Search for the cell housing the specified text and yield its (x, y) center coordinate. 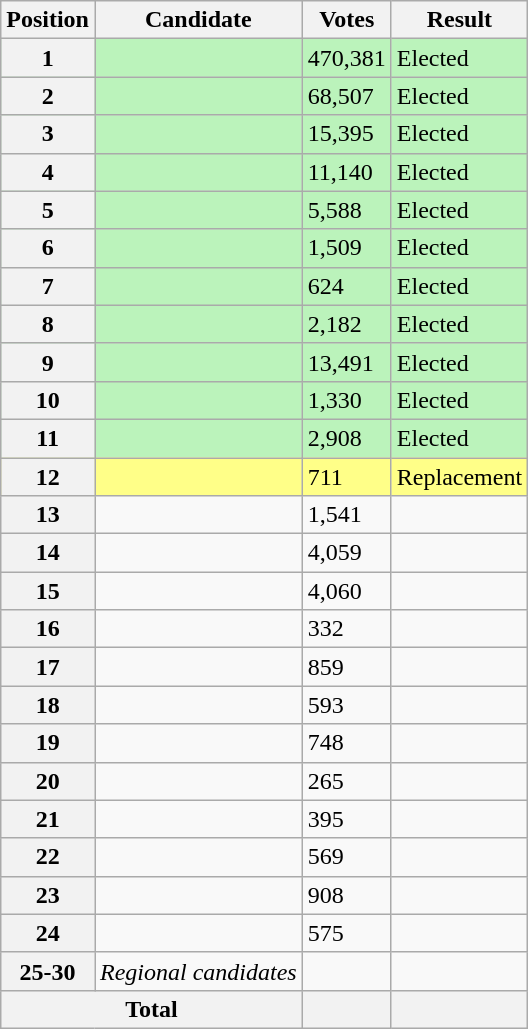
Replacement (459, 477)
9 (48, 362)
15,395 (346, 134)
Result (459, 20)
8 (48, 324)
19 (48, 743)
16 (48, 629)
575 (346, 933)
12 (48, 477)
569 (346, 857)
1,541 (346, 515)
13 (48, 515)
25-30 (48, 971)
265 (346, 781)
624 (346, 286)
15 (48, 591)
18 (48, 705)
470,381 (346, 58)
Votes (346, 20)
68,507 (346, 96)
24 (48, 933)
908 (346, 895)
11,140 (346, 172)
Candidate (198, 20)
4,059 (346, 553)
1,330 (346, 400)
13,491 (346, 362)
2 (48, 96)
20 (48, 781)
2,908 (346, 438)
Total (152, 1009)
17 (48, 667)
593 (346, 705)
11 (48, 438)
6 (48, 248)
3 (48, 134)
4,060 (346, 591)
7 (48, 286)
14 (48, 553)
395 (346, 819)
859 (346, 667)
711 (346, 477)
5,588 (346, 210)
21 (48, 819)
1 (48, 58)
748 (346, 743)
Position (48, 20)
2,182 (346, 324)
5 (48, 210)
Regional candidates (198, 971)
23 (48, 895)
4 (48, 172)
332 (346, 629)
1,509 (346, 248)
22 (48, 857)
10 (48, 400)
